Determine the (x, y) coordinate at the center of the cell enclosing the given text.  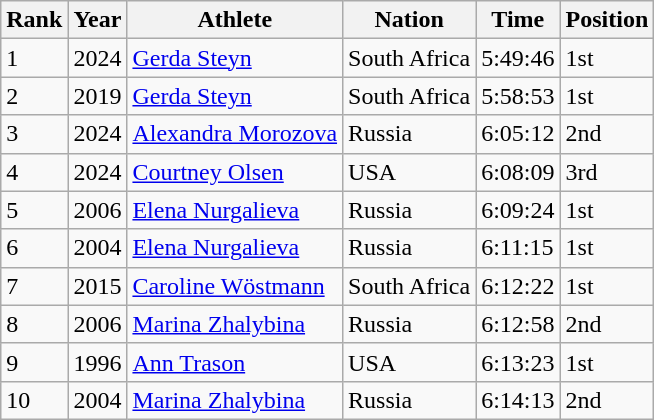
8 (34, 324)
Time (518, 20)
6:08:09 (518, 172)
Alexandra Morozova (235, 134)
6:12:22 (518, 286)
6:14:13 (518, 400)
Ann Trason (235, 362)
1996 (98, 362)
2015 (98, 286)
6:05:12 (518, 134)
2 (34, 96)
2019 (98, 96)
5:49:46 (518, 58)
6:11:15 (518, 248)
5 (34, 210)
Rank (34, 20)
Athlete (235, 20)
6:13:23 (518, 362)
7 (34, 286)
Nation (410, 20)
9 (34, 362)
Courtney Olsen (235, 172)
6:09:24 (518, 210)
6:12:58 (518, 324)
Caroline Wöstmann (235, 286)
4 (34, 172)
1 (34, 58)
Position (607, 20)
Year (98, 20)
3rd (607, 172)
10 (34, 400)
6 (34, 248)
5:58:53 (518, 96)
3 (34, 134)
